Provide the [X, Y] coordinate of the cell's center where the given text is located.  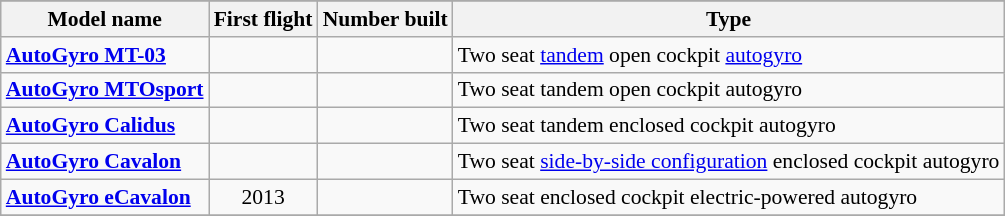
Type [729, 19]
AutoGyro MT-03 [105, 55]
First flight [264, 19]
Two seat tandem enclosed cockpit autogyro [729, 126]
AutoGyro Calidus [105, 126]
2013 [264, 197]
Number built [386, 19]
Model name [105, 19]
Two seat side-by-side configuration enclosed cockpit autogyro [729, 162]
AutoGyro eCavalon [105, 197]
AutoGyro Cavalon [105, 162]
Two seat enclosed cockpit electric-powered autogyro [729, 197]
AutoGyro MTOsport [105, 90]
